Identify which cell holds the provided text, then report its (X, Y) central coordinate. 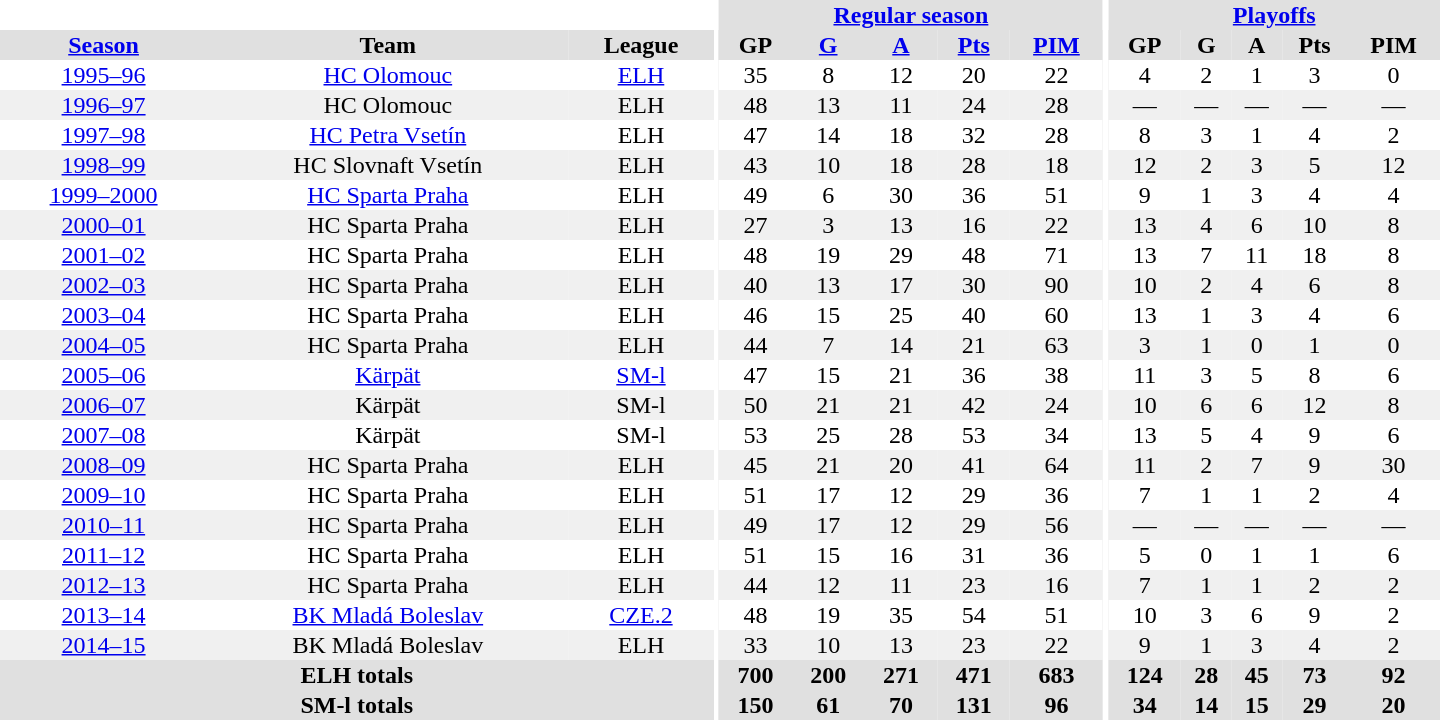
43 (756, 165)
200 (828, 675)
471 (974, 675)
33 (756, 645)
131 (974, 705)
1998–99 (104, 165)
2012–13 (104, 585)
92 (1394, 675)
27 (756, 225)
38 (1056, 375)
2000–01 (104, 225)
League (640, 45)
ELH totals (356, 675)
2008–09 (104, 465)
CZE.2 (640, 615)
150 (756, 705)
1995–96 (104, 75)
2001–02 (104, 255)
1997–98 (104, 135)
64 (1056, 465)
50 (756, 405)
HC Slovnaft Vsetín (388, 165)
56 (1056, 525)
1996–97 (104, 105)
2006–07 (104, 405)
2009–10 (104, 495)
271 (902, 675)
2002–03 (104, 285)
31 (974, 555)
90 (1056, 285)
71 (1056, 255)
70 (902, 705)
2014–15 (104, 645)
32 (974, 135)
2004–05 (104, 345)
60 (1056, 315)
41 (974, 465)
96 (1056, 705)
46 (756, 315)
Regular season (911, 15)
61 (828, 705)
2013–14 (104, 615)
2005–06 (104, 375)
124 (1144, 675)
73 (1314, 675)
683 (1056, 675)
54 (974, 615)
2007–08 (104, 435)
2010–11 (104, 525)
Team (388, 45)
SM-l totals (356, 705)
HC Petra Vsetín (388, 135)
Playoffs (1274, 15)
Season (104, 45)
2011–12 (104, 555)
1999–2000 (104, 195)
42 (974, 405)
2003–04 (104, 315)
700 (756, 675)
63 (1056, 345)
